Provide the [x, y] coordinate of the cell's center where the given text is located.  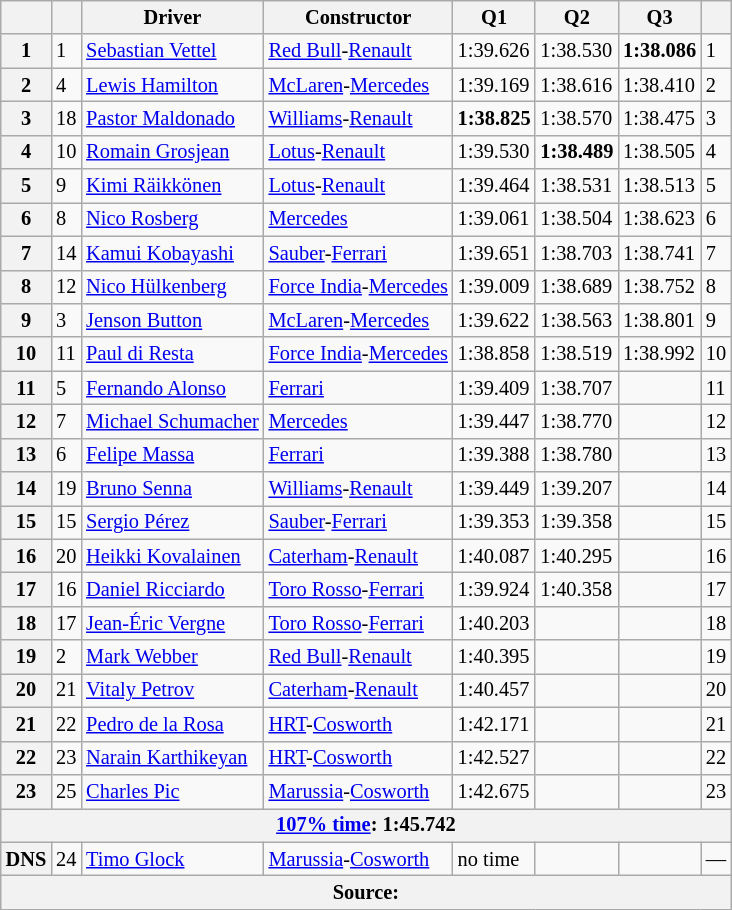
Sergio Pérez [172, 522]
1:38.086 [660, 51]
— [716, 859]
1:40.395 [494, 657]
1:38.513 [660, 186]
Paul di Resta [172, 354]
1:38.801 [660, 320]
Q1 [494, 17]
1:39.169 [494, 85]
1:40.457 [494, 690]
no time [494, 859]
Kamui Kobayashi [172, 253]
Kimi Räikkönen [172, 186]
1:42.675 [494, 791]
1:38.770 [576, 421]
1:38.489 [576, 152]
1:38.707 [576, 388]
1:38.992 [660, 354]
1:38.780 [576, 455]
1:39.622 [494, 320]
24 [66, 859]
Bruno Senna [172, 489]
1:38.703 [576, 253]
1:39.353 [494, 522]
1:39.924 [494, 589]
Q3 [660, 17]
Romain Grosjean [172, 152]
Sebastian Vettel [172, 51]
1:39.358 [576, 522]
1:38.825 [494, 118]
Nico Rosberg [172, 219]
Felipe Massa [172, 455]
Pastor Maldonado [172, 118]
Q2 [576, 17]
107% time: 1:45.742 [366, 825]
1:38.741 [660, 253]
1:39.464 [494, 186]
Michael Schumacher [172, 421]
Constructor [358, 17]
Lewis Hamilton [172, 85]
1:39.447 [494, 421]
1:38.689 [576, 287]
1:38.563 [576, 320]
1:39.409 [494, 388]
Mark Webber [172, 657]
Jean-Éric Vergne [172, 623]
1:38.410 [660, 85]
Heikki Kovalainen [172, 556]
1:38.752 [660, 287]
Narain Karthikeyan [172, 758]
1:42.171 [494, 724]
Vitaly Petrov [172, 690]
1:39.626 [494, 51]
Source: [366, 892]
1:42.527 [494, 758]
1:40.295 [576, 556]
1:38.475 [660, 118]
1:38.570 [576, 118]
1:40.358 [576, 589]
Nico Hülkenberg [172, 287]
1:39.530 [494, 152]
1:40.087 [494, 556]
Pedro de la Rosa [172, 724]
Jenson Button [172, 320]
Fernando Alonso [172, 388]
25 [66, 791]
1:38.530 [576, 51]
1:38.505 [660, 152]
1:39.061 [494, 219]
1:38.519 [576, 354]
Driver [172, 17]
1:39.009 [494, 287]
1:38.623 [660, 219]
Daniel Ricciardo [172, 589]
1:38.531 [576, 186]
1:38.504 [576, 219]
Timo Glock [172, 859]
DNS [26, 859]
1:39.388 [494, 455]
1:39.449 [494, 489]
1:40.203 [494, 623]
1:39.651 [494, 253]
1:38.616 [576, 85]
Charles Pic [172, 791]
1:38.858 [494, 354]
1:39.207 [576, 489]
